Pinpoint the cell where the given text exists, returning its (x, y) midpoint coordinate. 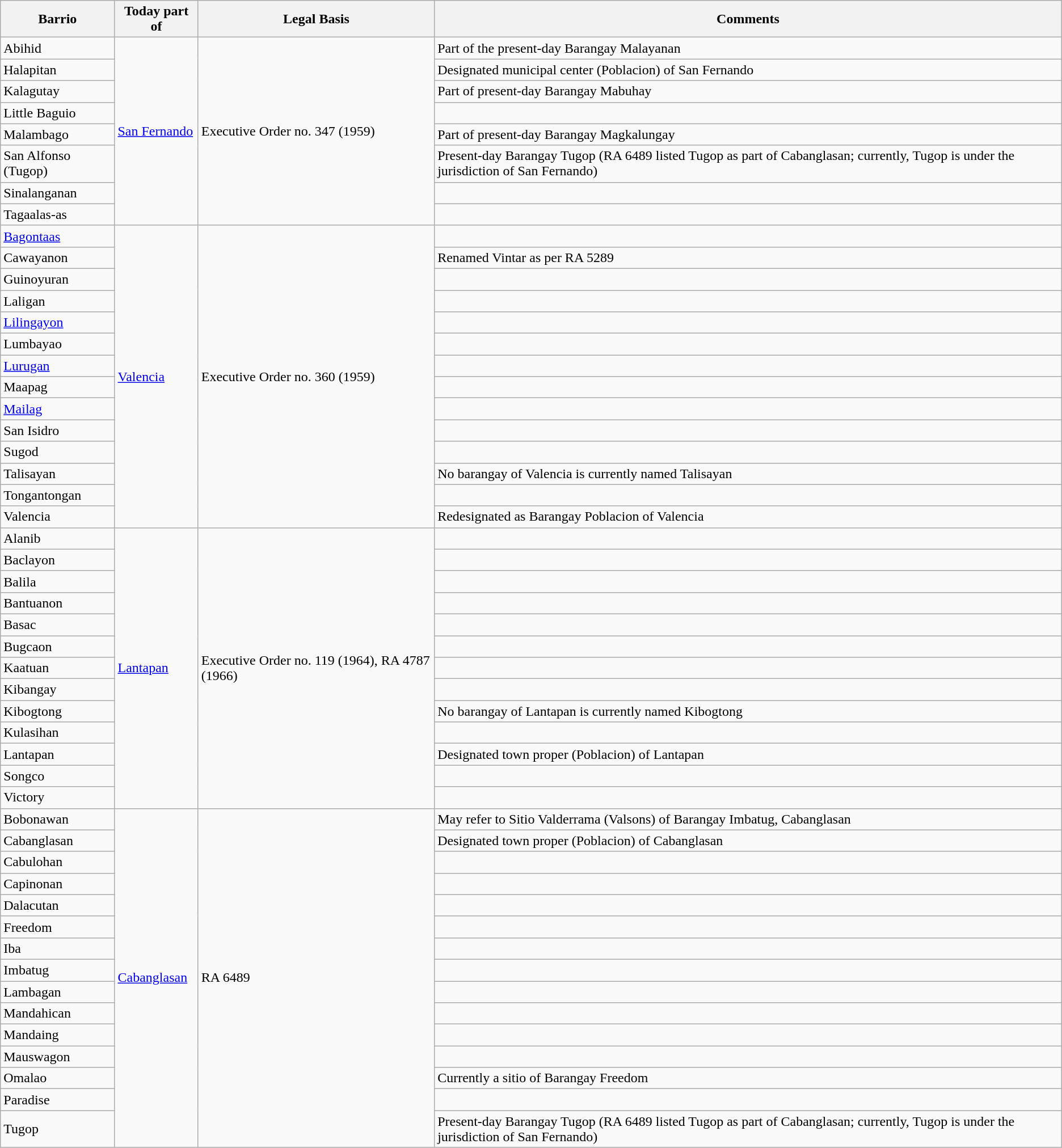
Halapitan (58, 70)
Kalagutay (58, 91)
Laligan (58, 301)
Legal Basis (316, 19)
Abihid (58, 48)
Redesignated as Barangay Poblacion of Valencia (748, 517)
Executive Order no. 347 (1959) (316, 132)
Bantuanon (58, 603)
Cabulohan (58, 862)
Little Baguio (58, 113)
Comments (748, 19)
Mandaing (58, 1035)
Baclayon (58, 560)
Bugcaon (58, 646)
Part of present-day Barangay Mabuhay (748, 91)
Executive Order no. 360 (1959) (316, 377)
Maapag (58, 387)
Dalacutan (58, 905)
Kibogtong (58, 711)
Songco (58, 776)
Barrio (58, 19)
Imbatug (58, 970)
Designated municipal center (Poblacion) of San Fernando (748, 70)
Tagaalas-as (58, 214)
May refer to Sitio Valderrama (Valsons) of Barangay Imbatug, Cabanglasan (748, 819)
San Fernando (157, 132)
Tongantongan (58, 495)
Malambago (58, 134)
Currently a sitio of Barangay Freedom (748, 1078)
Part of present-day Barangay Magkalungay (748, 134)
Talisayan (58, 474)
Kaatuan (58, 668)
Kulasihan (58, 733)
Bagontaas (58, 236)
No barangay of Valencia is currently named Talisayan (748, 474)
Lambagan (58, 992)
Tugop (58, 1129)
Renamed Vintar as per RA 5289 (748, 258)
Sugod (58, 452)
Kibangay (58, 690)
Paradise (58, 1100)
Designated town proper (Poblacion) of Lantapan (748, 754)
Victory (58, 797)
Freedom (58, 927)
San Alfonso (Tugop) (58, 163)
Lilingayon (58, 323)
Sinalanganan (58, 193)
Alanib (58, 538)
No barangay of Lantapan is currently named Kibogtong (748, 711)
Mauswagon (58, 1057)
Basac (58, 624)
Lurugan (58, 366)
Executive Order no. 119 (1964), RA 4787 (1966) (316, 668)
Iba (58, 948)
Capinonan (58, 884)
Omalao (58, 1078)
Designated town proper (Poblacion) of Cabanglasan (748, 841)
Cawayanon (58, 258)
Part of the present-day Barangay Malayanan (748, 48)
Bobonawan (58, 819)
Mandahican (58, 1014)
Today part of (157, 19)
Balila (58, 581)
RA 6489 (316, 978)
Mailag (58, 409)
San Isidro (58, 430)
Guinoyuran (58, 279)
Lumbayao (58, 344)
